Return (x, y) of the center of cell containing provided text 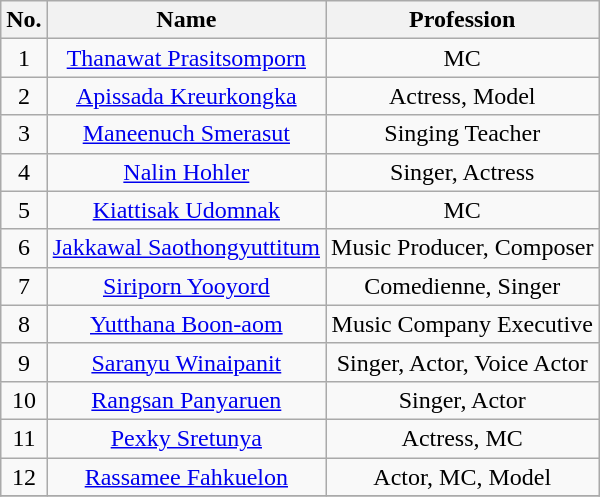
Singer, Actor (462, 400)
Actress, Model (462, 96)
Apissada Kreurkongka (186, 96)
Actor, MC, Model (462, 477)
Pexky Sretunya (186, 438)
Music Producer, Composer (462, 248)
Saranyu Winaipanit (186, 362)
Jakkawal Saothongyuttitum (186, 248)
Singer, Actress (462, 172)
2 (24, 96)
Rangsan Panyaruen (186, 400)
8 (24, 324)
Siriporn Yooyord (186, 286)
Rassamee Fahkuelon (186, 477)
Actress, MC (462, 438)
Profession (462, 20)
7 (24, 286)
Maneenuch Smerasut (186, 134)
12 (24, 477)
9 (24, 362)
Music Company Executive (462, 324)
Thanawat Prasitsomporn (186, 58)
4 (24, 172)
11 (24, 438)
Singer, Actor, Voice Actor (462, 362)
Yutthana Boon-aom (186, 324)
Name (186, 20)
3 (24, 134)
No. (24, 20)
1 (24, 58)
Nalin Hohler (186, 172)
10 (24, 400)
5 (24, 210)
6 (24, 248)
Singing Teacher (462, 134)
Kiattisak Udomnak (186, 210)
Comedienne, Singer (462, 286)
